Locate the cell with the specified text and output its [X, Y] center coordinate. 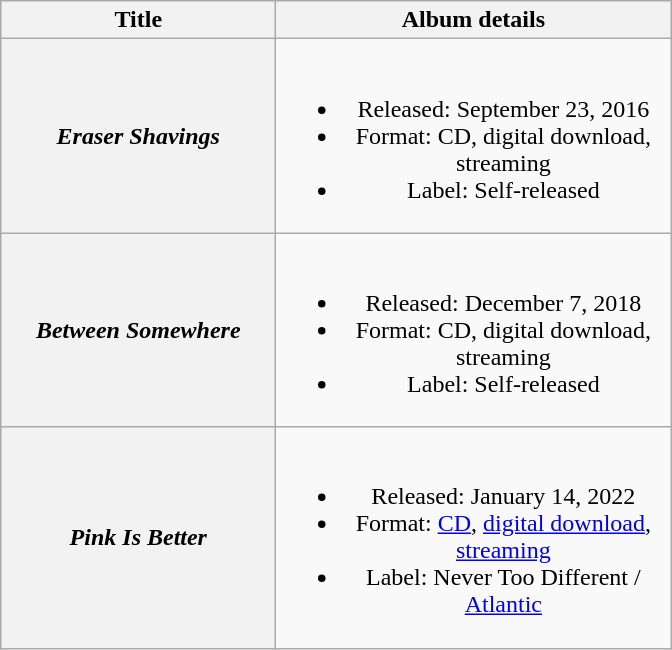
Released: December 7, 2018Format: CD, digital download, streamingLabel: Self-released [474, 330]
Eraser Shavings [138, 136]
Between Somewhere [138, 330]
Released: September 23, 2016Format: CD, digital download, streamingLabel: Self-released [474, 136]
Pink Is Better [138, 538]
Title [138, 20]
Album details [474, 20]
Released: January 14, 2022Format: CD, digital download, streamingLabel: Never Too Different / Atlantic [474, 538]
